Scan for the cell matching the given text and deliver its [x, y] coordinate at center. 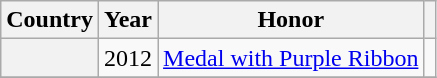
Year [128, 20]
Country [50, 20]
Medal with Purple Ribbon [291, 58]
Honor [291, 20]
2012 [128, 58]
